Provide the (X, Y) coordinate of the cell's center where the given text is located.  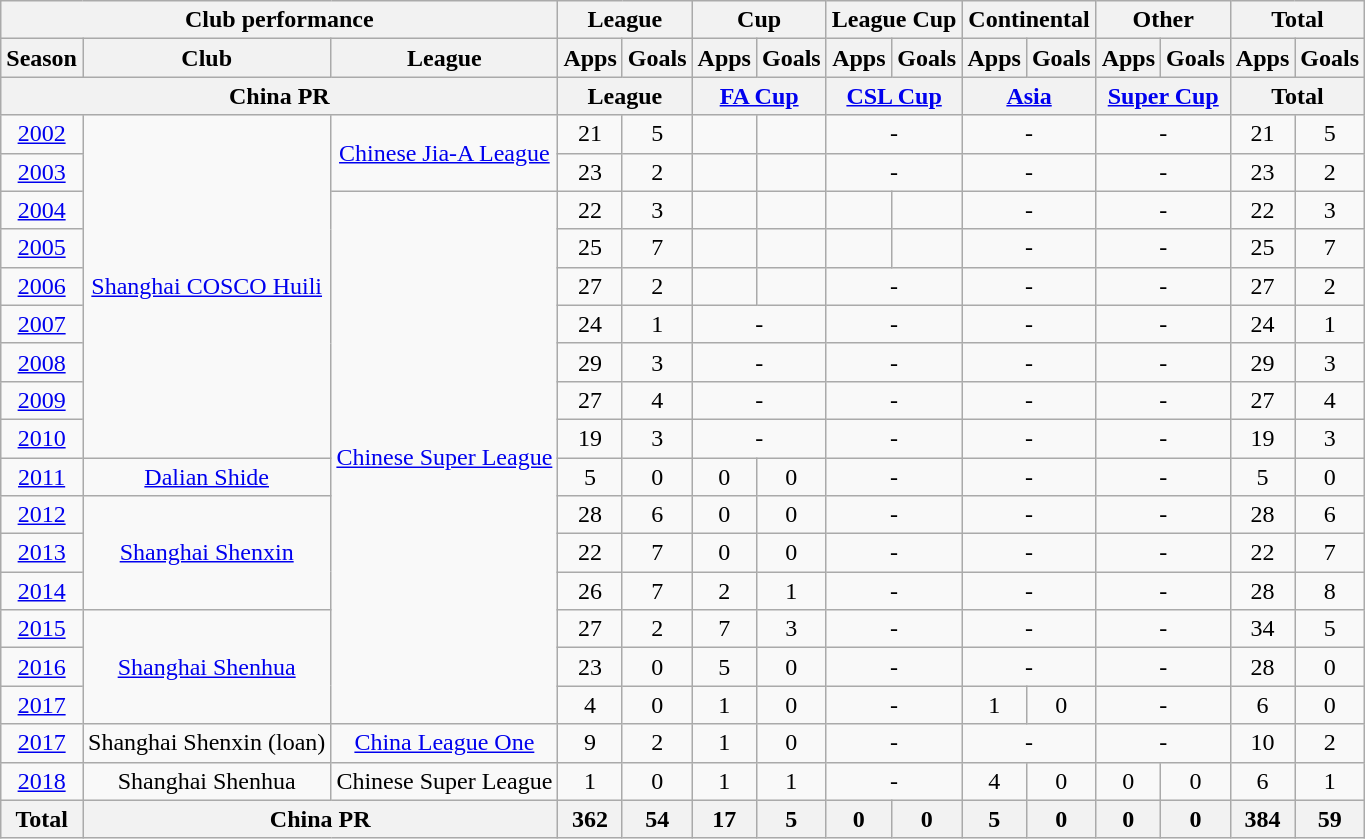
League Cup (894, 20)
China League One (444, 743)
Chinese Jia-A League (444, 153)
2007 (42, 324)
Shanghai Shenxin (206, 553)
9 (590, 743)
Shanghai COSCO Huili (206, 286)
59 (1330, 819)
2014 (42, 591)
Club performance (280, 20)
2012 (42, 515)
Other (1163, 20)
2015 (42, 629)
2016 (42, 667)
34 (1262, 629)
2011 (42, 477)
2003 (42, 172)
2009 (42, 400)
Super Cup (1163, 96)
2004 (42, 210)
CSL Cup (894, 96)
2013 (42, 553)
FA Cup (759, 96)
Continental (1029, 20)
Shanghai Shenxin (loan) (206, 743)
2005 (42, 248)
2018 (42, 781)
8 (1330, 591)
2006 (42, 286)
Dalian Shide (206, 477)
2008 (42, 362)
2002 (42, 134)
10 (1262, 743)
Club (206, 58)
Asia (1029, 96)
26 (590, 591)
362 (590, 819)
54 (657, 819)
2010 (42, 438)
Season (42, 58)
Cup (759, 20)
384 (1262, 819)
17 (724, 819)
